Search for the cell housing the specified text and yield its [X, Y] center coordinate. 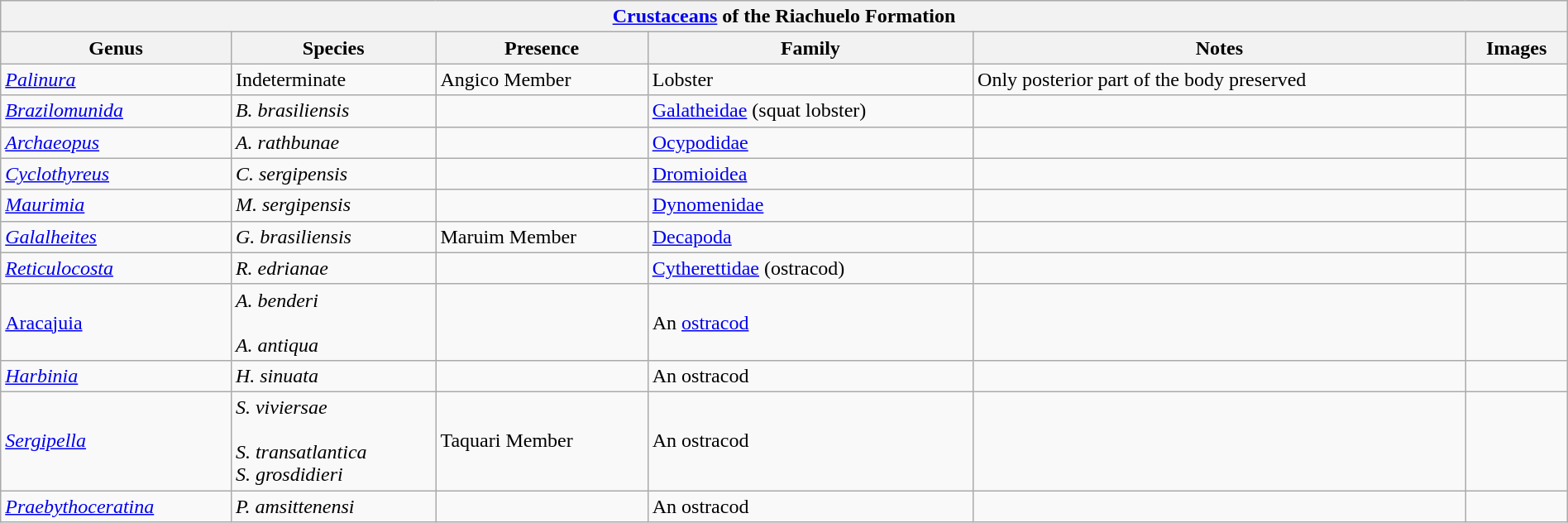
G. brasiliensis [333, 237]
A. rathbunae [333, 142]
Cytherettidae (ostracod) [810, 268]
Presence [542, 48]
M. sergipensis [333, 205]
B. brasiliensis [333, 111]
Images [1517, 48]
Ocypodidae [810, 142]
Aracajuia [116, 322]
Cyclothyreus [116, 174]
Genus [116, 48]
Maurimia [116, 205]
C. sergipensis [333, 174]
Maruim Member [542, 237]
Dynomenidae [810, 205]
Species [333, 48]
Notes [1220, 48]
Sergipella [116, 440]
Lobster [810, 79]
Praebythoceratina [116, 506]
P. amsittenensi [333, 506]
Galatheidae (squat lobster) [810, 111]
H. sinuata [333, 376]
Crustaceans of the Riachuelo Formation [784, 17]
Dromioidea [810, 174]
Reticulocosta [116, 268]
Galalheites [116, 237]
Angico Member [542, 79]
Taquari Member [542, 440]
Indeterminate [333, 79]
A. benderiA. antiqua [333, 322]
S. viviersaeS. transatlantica S. grosdidieri [333, 440]
Decapoda [810, 237]
Harbinia [116, 376]
Brazilomunida [116, 111]
Palinura [116, 79]
Only posterior part of the body preserved [1220, 79]
Archaeopus [116, 142]
R. edrianae [333, 268]
Family [810, 48]
